Find where the given text appears and provide that cell's center as (X, Y) coordinate. 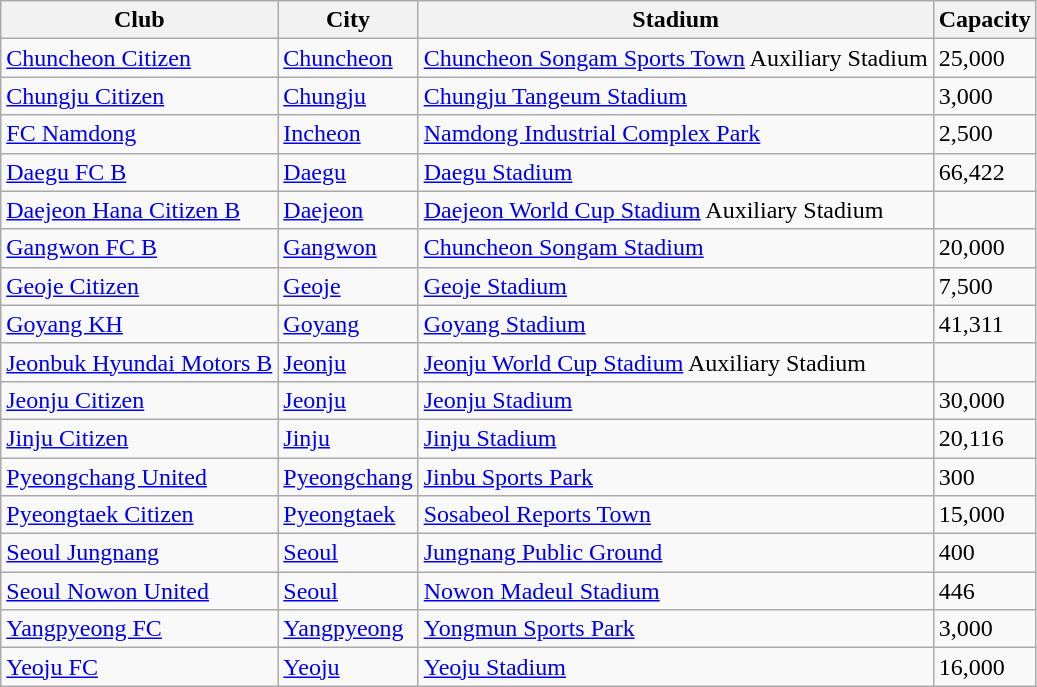
Yangpyeong FC (140, 629)
20,116 (984, 438)
300 (984, 477)
Yeoju FC (140, 667)
Chuncheon (348, 58)
City (348, 20)
Pyeongtaek (348, 515)
Geoje Citizen (140, 286)
Chuncheon Songam Stadium (676, 248)
Pyeongtaek Citizen (140, 515)
Incheon (348, 134)
Yeoju (348, 667)
Jungnang Public Ground (676, 553)
16,000 (984, 667)
Nowon Madeul Stadium (676, 591)
Chungju Tangeum Stadium (676, 96)
400 (984, 553)
Goyang (348, 324)
2,500 (984, 134)
Jinbu Sports Park (676, 477)
Chungju Citizen (140, 96)
Chuncheon Songam Sports Town Auxiliary Stadium (676, 58)
Yeoju Stadium (676, 667)
Geoje Stadium (676, 286)
Pyeongchang (348, 477)
Jeonbuk Hyundai Motors B (140, 362)
Daegu FC B (140, 172)
Daegu Stadium (676, 172)
Pyeongchang United (140, 477)
Daejeon Hana Citizen B (140, 210)
Daejeon (348, 210)
Seoul Nowon United (140, 591)
25,000 (984, 58)
Sosabeol Reports Town (676, 515)
Namdong Industrial Complex Park (676, 134)
Jeonju Stadium (676, 400)
Gangwon FC B (140, 248)
FC Namdong (140, 134)
Stadium (676, 20)
Chuncheon Citizen (140, 58)
41,311 (984, 324)
Jinju Stadium (676, 438)
15,000 (984, 515)
Jeonju World Cup Stadium Auxiliary Stadium (676, 362)
Jeonju Citizen (140, 400)
446 (984, 591)
Yangpyeong (348, 629)
30,000 (984, 400)
Jinju Citizen (140, 438)
Daejeon World Cup Stadium Auxiliary Stadium (676, 210)
Yongmun Sports Park (676, 629)
7,500 (984, 286)
Goyang Stadium (676, 324)
Capacity (984, 20)
Jinju (348, 438)
66,422 (984, 172)
Seoul Jungnang (140, 553)
Daegu (348, 172)
Club (140, 20)
Gangwon (348, 248)
20,000 (984, 248)
Goyang KH (140, 324)
Geoje (348, 286)
Chungju (348, 96)
